Search for the cell housing the specified text and yield its (x, y) center coordinate. 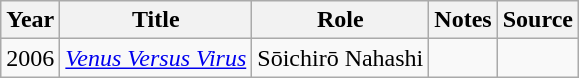
Title (156, 20)
Sōichirō Nahashi (340, 58)
Source (538, 20)
Role (340, 20)
2006 (30, 58)
Venus Versus Virus (156, 58)
Year (30, 20)
Notes (463, 20)
